From the cell containing the given text, extract its center point as [X, Y] coordinate. 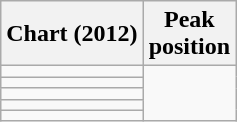
Peakposition [189, 34]
Chart (2012) [72, 34]
